For the text-containing cell, return its midpoint in (X, Y) coordinate format. 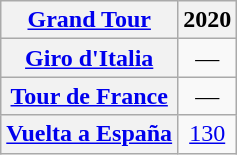
2020 (208, 20)
130 (208, 134)
Grand Tour (90, 20)
Tour de France (90, 96)
Vuelta a España (90, 134)
Giro d'Italia (90, 58)
